Pinpoint the cell where the given text exists, returning its [x, y] midpoint coordinate. 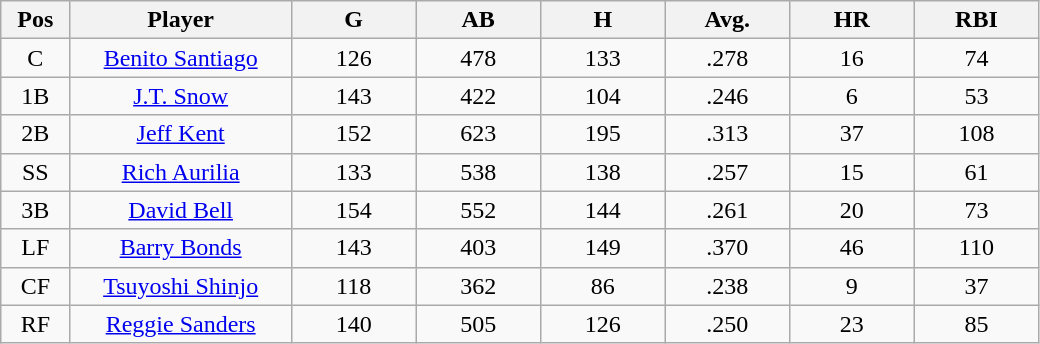
2B [36, 134]
AB [478, 20]
SS [36, 172]
HR [852, 20]
Rich Aurilia [180, 172]
74 [976, 58]
149 [602, 248]
23 [852, 324]
154 [354, 210]
G [354, 20]
195 [602, 134]
.278 [728, 58]
Barry Bonds [180, 248]
Pos [36, 20]
538 [478, 172]
.246 [728, 96]
RF [36, 324]
6 [852, 96]
1B [36, 96]
104 [602, 96]
H [602, 20]
152 [354, 134]
403 [478, 248]
Jeff Kent [180, 134]
9 [852, 286]
.238 [728, 286]
422 [478, 96]
.261 [728, 210]
Player [180, 20]
478 [478, 58]
RBI [976, 20]
623 [478, 134]
LF [36, 248]
David Bell [180, 210]
85 [976, 324]
552 [478, 210]
138 [602, 172]
46 [852, 248]
.257 [728, 172]
362 [478, 286]
.250 [728, 324]
53 [976, 96]
110 [976, 248]
3B [36, 210]
140 [354, 324]
.370 [728, 248]
15 [852, 172]
108 [976, 134]
Avg. [728, 20]
Reggie Sanders [180, 324]
20 [852, 210]
144 [602, 210]
86 [602, 286]
.313 [728, 134]
J.T. Snow [180, 96]
Tsuyoshi Shinjo [180, 286]
C [36, 58]
118 [354, 286]
CF [36, 286]
505 [478, 324]
73 [976, 210]
16 [852, 58]
Benito Santiago [180, 58]
61 [976, 172]
